Output the (X, Y) coordinate of the center of the cell containing the given text.  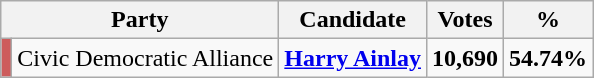
Votes (466, 20)
% (548, 20)
Candidate (353, 20)
54.74% (548, 58)
Civic Democratic Alliance (146, 58)
Harry Ainlay (353, 58)
10,690 (466, 58)
Party (140, 20)
